Provide the [X, Y] coordinate of the cell's center where the given text is located.  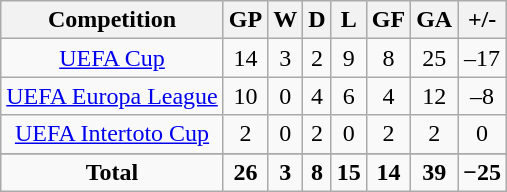
9 [348, 58]
25 [434, 58]
D [317, 20]
L [348, 20]
UEFA Cup [112, 58]
12 [434, 96]
26 [245, 172]
−25 [482, 172]
15 [348, 172]
UEFA Intertoto Cup [112, 134]
W [286, 20]
39 [434, 172]
GA [434, 20]
GF [388, 20]
Total [112, 172]
+/- [482, 20]
6 [348, 96]
–17 [482, 58]
–8 [482, 96]
UEFA Europa League [112, 96]
Competition [112, 20]
10 [245, 96]
GP [245, 20]
